Locate the cell with the specified text and output its [X, Y] center coordinate. 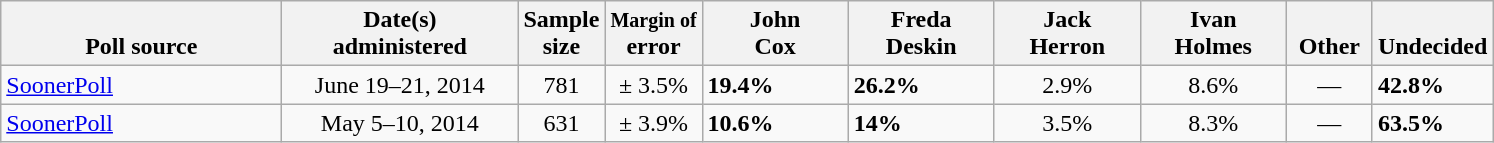
Samplesize [562, 34]
Date(s)administered [400, 34]
42.8% [1432, 85]
FredaDeskin [921, 34]
Poll source [142, 34]
Undecided [1432, 34]
Other [1329, 34]
JohnCox [775, 34]
781 [562, 85]
JackHerron [1067, 34]
2.9% [1067, 85]
14% [921, 123]
10.6% [775, 123]
June 19–21, 2014 [400, 85]
3.5% [1067, 123]
631 [562, 123]
IvanHolmes [1213, 34]
26.2% [921, 85]
Margin oferror [654, 34]
± 3.5% [654, 85]
8.6% [1213, 85]
May 5–10, 2014 [400, 123]
63.5% [1432, 123]
19.4% [775, 85]
± 3.9% [654, 123]
8.3% [1213, 123]
